Identify which cell holds the provided text, then report its (x, y) central coordinate. 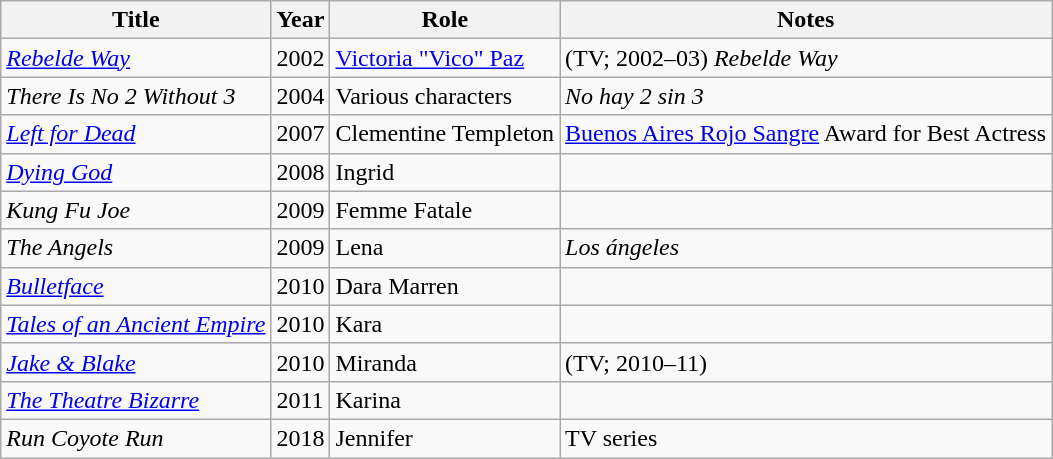
Karina (445, 400)
TV series (806, 438)
Notes (806, 20)
2004 (300, 96)
(TV; 2002–03) Rebelde Way (806, 58)
Lena (445, 248)
Dying God (136, 172)
2008 (300, 172)
Los ángeles (806, 248)
Role (445, 20)
Ingrid (445, 172)
(TV; 2010–11) (806, 362)
Victoria "Vico" Paz (445, 58)
No hay 2 sin 3 (806, 96)
Kung Fu Joe (136, 210)
Kara (445, 324)
Jake & Blake (136, 362)
Clementine Templeton (445, 134)
2018 (300, 438)
Miranda (445, 362)
Bulletface (136, 286)
Femme Fatale (445, 210)
Jennifer (445, 438)
Title (136, 20)
Rebelde Way (136, 58)
2002 (300, 58)
Various characters (445, 96)
There Is No 2 Without 3 (136, 96)
2011 (300, 400)
Left for Dead (136, 134)
Dara Marren (445, 286)
2007 (300, 134)
Run Coyote Run (136, 438)
Tales of an Ancient Empire (136, 324)
Buenos Aires Rojo Sangre Award for Best Actress (806, 134)
The Angels (136, 248)
The Theatre Bizarre (136, 400)
Year (300, 20)
